Return the (X, Y) coordinate for the center point of the cell that contains the specified text.  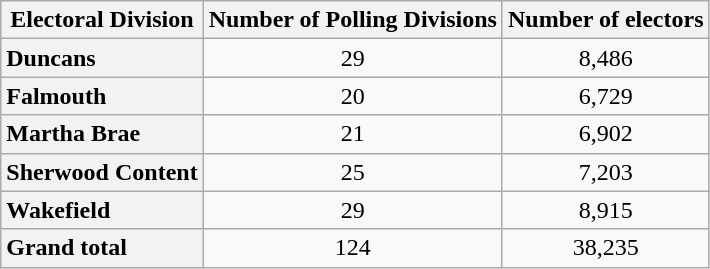
38,235 (606, 248)
Electoral Division (102, 20)
8,915 (606, 210)
Grand total (102, 248)
20 (352, 96)
7,203 (606, 172)
Wakefield (102, 210)
Falmouth (102, 96)
Number of Polling Divisions (352, 20)
Sherwood Content (102, 172)
8,486 (606, 58)
6,902 (606, 134)
124 (352, 248)
25 (352, 172)
6,729 (606, 96)
Duncans (102, 58)
21 (352, 134)
Martha Brae (102, 134)
Number of electors (606, 20)
